From the cell containing the given text, extract its center point as (X, Y) coordinate. 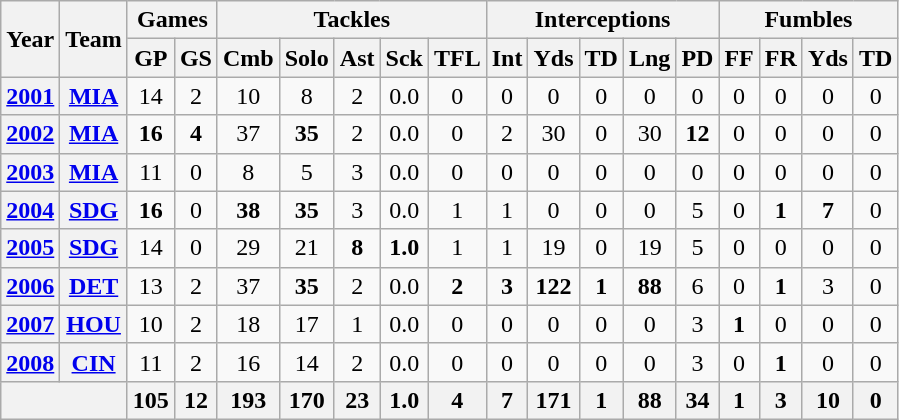
2008 (30, 362)
TFL (457, 58)
Int (507, 58)
GS (196, 58)
2004 (30, 210)
Sck (404, 58)
170 (306, 400)
HOU (94, 324)
18 (248, 324)
FR (780, 58)
29 (248, 248)
23 (357, 400)
Fumbles (808, 20)
171 (554, 400)
Cmb (248, 58)
2002 (30, 134)
Interceptions (602, 20)
17 (306, 324)
Ast (357, 58)
2006 (30, 286)
122 (554, 286)
105 (150, 400)
DET (94, 286)
Lng (649, 58)
13 (150, 286)
Team (94, 39)
Games (172, 20)
GP (150, 58)
Solo (306, 58)
38 (248, 210)
21 (306, 248)
2003 (30, 172)
34 (698, 400)
2007 (30, 324)
PD (698, 58)
FF (739, 58)
Year (30, 39)
6 (698, 286)
193 (248, 400)
CIN (94, 362)
2005 (30, 248)
Tackles (352, 20)
2001 (30, 96)
